Extract the (X, Y) coordinate from the center of the cell holding the provided text.  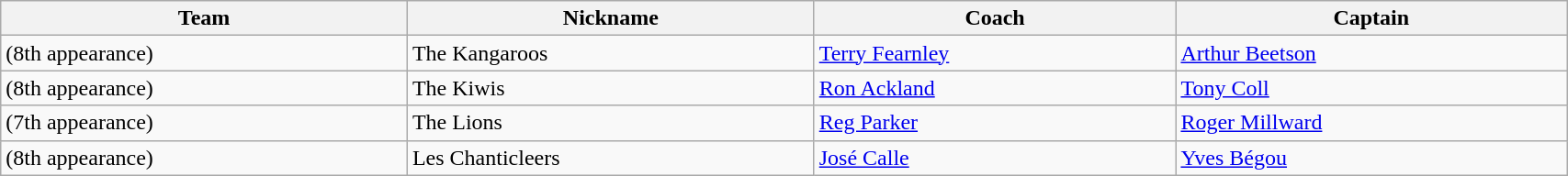
Terry Fearnley (995, 53)
Coach (995, 18)
The Kiwis (610, 88)
Ron Ackland (995, 88)
Reg Parker (995, 123)
Arthur Beetson (1371, 53)
Team (204, 18)
Les Chanticleers (610, 158)
Captain (1371, 18)
The Kangaroos (610, 53)
Roger Millward (1371, 123)
Nickname (610, 18)
(7th appearance) (204, 123)
José Calle (995, 158)
Yves Bégou (1371, 158)
The Lions (610, 123)
Tony Coll (1371, 88)
